Identify which cell holds the provided text, then report its (X, Y) central coordinate. 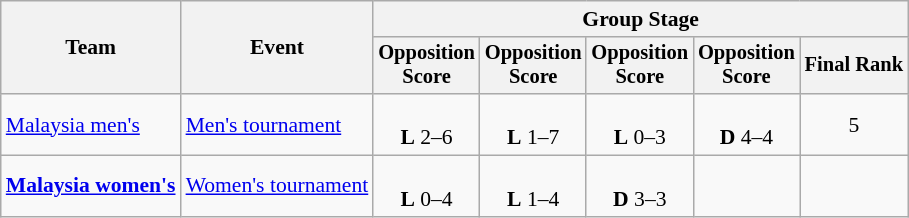
Malaysia women's (91, 186)
L 0–4 (426, 186)
L 0–3 (640, 124)
Men's tournament (278, 124)
Team (91, 48)
L 2–6 (426, 124)
5 (854, 124)
L 1–4 (534, 186)
D 4–4 (746, 124)
Event (278, 48)
Women's tournament (278, 186)
Malaysia men's (91, 124)
L 1–7 (534, 124)
D 3–3 (640, 186)
Group Stage (640, 19)
Final Rank (854, 66)
